Scan for the cell matching the given text and deliver its [x, y] coordinate at center. 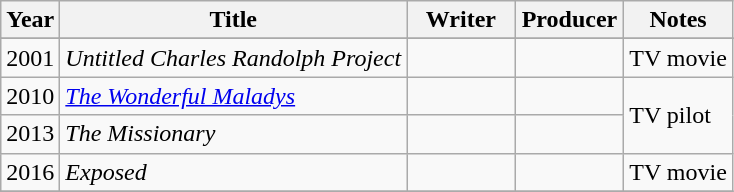
Untitled Charles Randolph Project [234, 58]
2016 [30, 172]
2001 [30, 58]
Writer [462, 20]
Year [30, 20]
Notes [678, 20]
Exposed [234, 172]
Producer [570, 20]
The Wonderful Maladys [234, 96]
The Missionary [234, 134]
2010 [30, 96]
Title [234, 20]
TV pilot [678, 115]
2013 [30, 134]
